From the cell containing the given text, extract its center point as [x, y] coordinate. 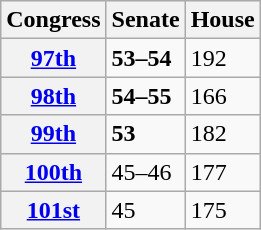
99th [54, 134]
53 [146, 134]
Senate [146, 20]
House [222, 20]
98th [54, 96]
101st [54, 210]
Congress [54, 20]
166 [222, 96]
177 [222, 172]
175 [222, 210]
53–54 [146, 58]
45–46 [146, 172]
100th [54, 172]
54–55 [146, 96]
45 [146, 210]
192 [222, 58]
182 [222, 134]
97th [54, 58]
